Search for the cell housing the specified text and yield its [x, y] center coordinate. 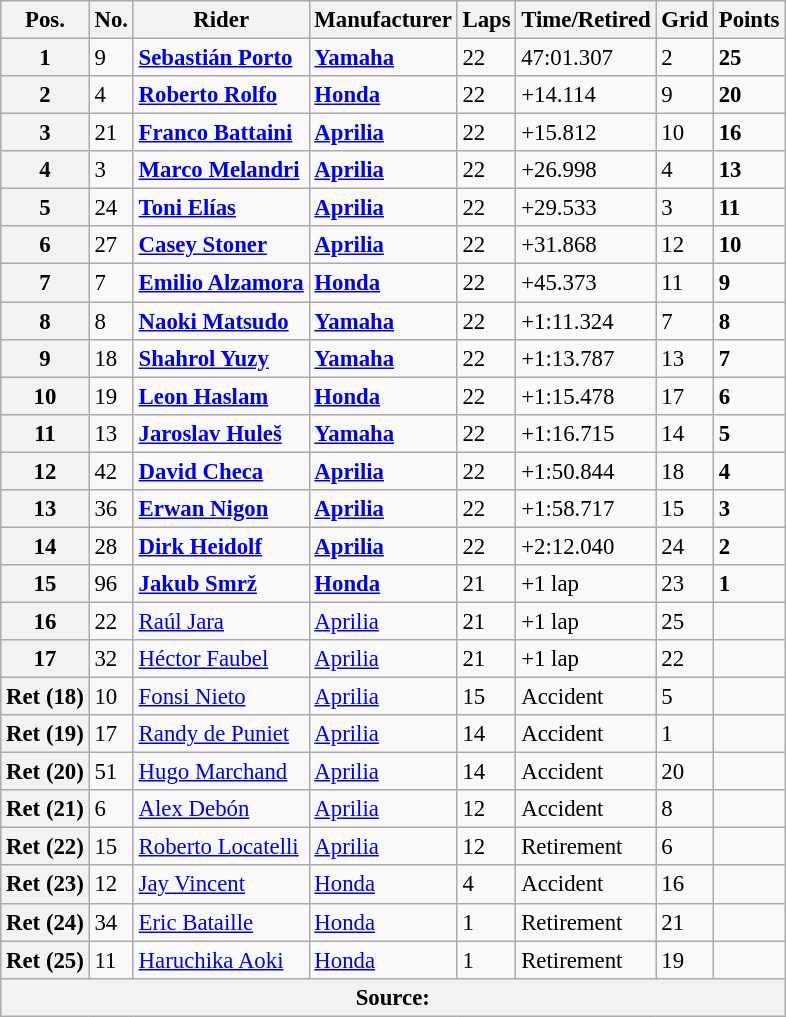
Fonsi Nieto [221, 697]
Naoki Matsudo [221, 321]
Alex Debón [221, 809]
Roberto Rolfo [221, 95]
34 [111, 922]
Ret (20) [45, 772]
+1:58.717 [586, 509]
Marco Melandri [221, 170]
Ret (25) [45, 960]
+31.868 [586, 245]
+29.533 [586, 208]
Jakub Smrž [221, 584]
Ret (22) [45, 847]
+2:12.040 [586, 546]
Laps [486, 20]
Ret (18) [45, 697]
Ret (19) [45, 734]
+26.998 [586, 170]
Erwan Nigon [221, 509]
Sebastián Porto [221, 58]
No. [111, 20]
Dirk Heidolf [221, 546]
42 [111, 471]
Haruchika Aoki [221, 960]
47:01.307 [586, 58]
Raúl Jara [221, 621]
Hugo Marchand [221, 772]
Jay Vincent [221, 885]
Points [748, 20]
Shahrol Yuzy [221, 358]
32 [111, 659]
Manufacturer [383, 20]
Casey Stoner [221, 245]
51 [111, 772]
Eric Bataille [221, 922]
+45.373 [586, 283]
Jaroslav Huleš [221, 433]
Source: [393, 997]
Pos. [45, 20]
Rider [221, 20]
+1:15.478 [586, 396]
Time/Retired [586, 20]
+15.812 [586, 133]
27 [111, 245]
+1:16.715 [586, 433]
Ret (21) [45, 809]
David Checa [221, 471]
Toni Elías [221, 208]
Emilio Alzamora [221, 283]
Grid [684, 20]
28 [111, 546]
+14.114 [586, 95]
Ret (23) [45, 885]
Héctor Faubel [221, 659]
Ret (24) [45, 922]
Franco Battaini [221, 133]
+1:13.787 [586, 358]
36 [111, 509]
96 [111, 584]
23 [684, 584]
+1:50.844 [586, 471]
Randy de Puniet [221, 734]
Roberto Locatelli [221, 847]
Leon Haslam [221, 396]
+1:11.324 [586, 321]
